Scan for the cell matching the given text and deliver its [X, Y] coordinate at center. 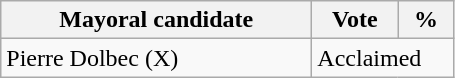
Acclaimed [383, 58]
Mayoral candidate [156, 20]
Vote [355, 20]
% [426, 20]
Pierre Dolbec (X) [156, 58]
